Return [X, Y] of the center of cell containing provided text 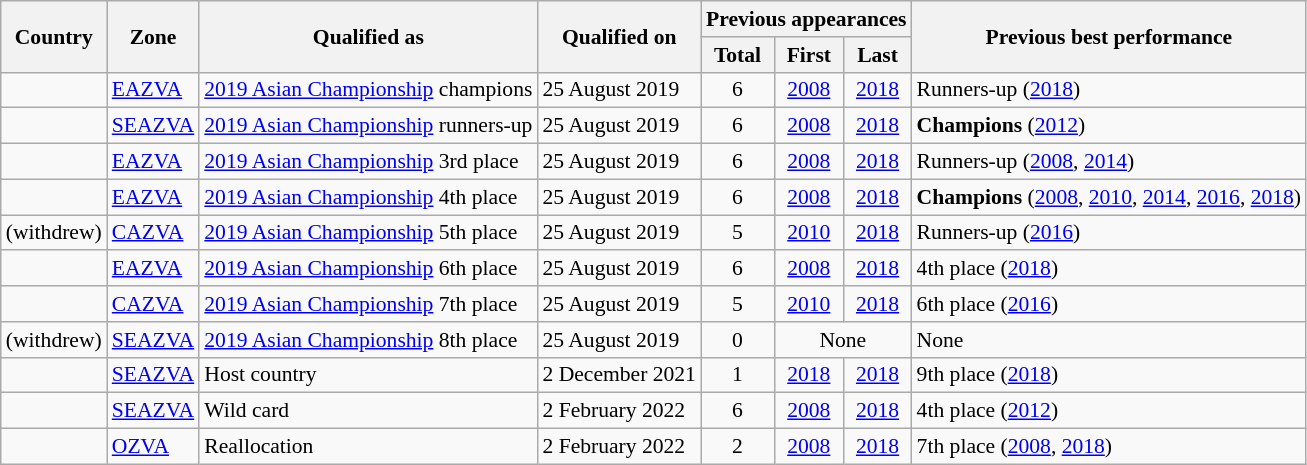
Wild card [368, 411]
First [808, 55]
2019 Asian Championship 7th place [368, 304]
2019 Asian Championship 6th place [368, 269]
2019 Asian Championship 3rd place [368, 162]
2019 Asian Championship champions [368, 90]
Runners-up (2008, 2014) [1110, 162]
Last [878, 55]
OZVA [153, 447]
Country [54, 36]
2 [738, 447]
9th place (2018) [1110, 375]
Total [738, 55]
Qualified on [619, 36]
2 December 2021 [619, 375]
6th place (2016) [1110, 304]
Previous appearances [806, 19]
2019 Asian Championship 5th place [368, 233]
2019 Asian Championship runners-up [368, 126]
4th place (2018) [1110, 269]
2019 Asian Championship 8th place [368, 340]
Runners-up (2016) [1110, 233]
Host country [368, 375]
0 [738, 340]
Runners-up (2018) [1110, 90]
2019 Asian Championship 4th place [368, 197]
Zone [153, 36]
Champions (2012) [1110, 126]
Qualified as [368, 36]
Previous best performance [1110, 36]
1 [738, 375]
Champions (2008, 2010, 2014, 2016, 2018) [1110, 197]
Reallocation [368, 447]
7th place (2008, 2018) [1110, 447]
4th place (2012) [1110, 411]
